Detect which cell encompasses the target text, then output its (x, y) center coordinate. 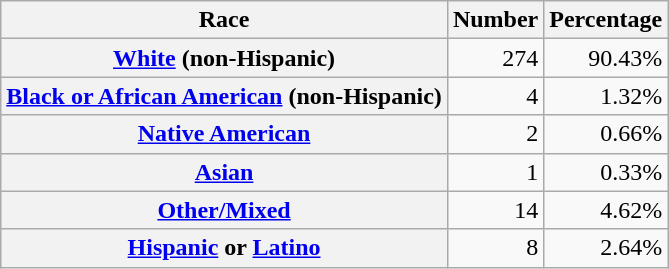
Percentage (606, 20)
274 (495, 58)
1 (495, 172)
Other/Mixed (224, 210)
1.32% (606, 96)
2 (495, 134)
Race (224, 20)
0.33% (606, 172)
0.66% (606, 134)
Hispanic or Latino (224, 248)
White (non-Hispanic) (224, 58)
Asian (224, 172)
Number (495, 20)
4 (495, 96)
4.62% (606, 210)
2.64% (606, 248)
8 (495, 248)
Black or African American (non-Hispanic) (224, 96)
14 (495, 210)
90.43% (606, 58)
Native American (224, 134)
